Extract the [X, Y] coordinate from the center of the cell holding the provided text.  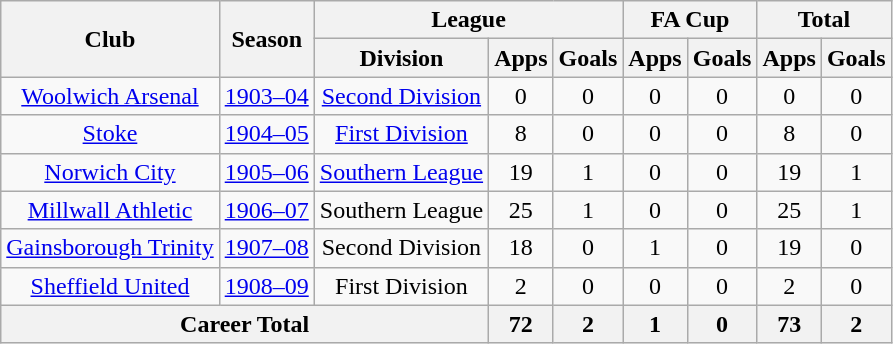
1904–05 [266, 134]
72 [521, 324]
1905–06 [266, 172]
Gainsborough Trinity [110, 248]
1903–04 [266, 96]
Season [266, 39]
FA Cup [690, 20]
1907–08 [266, 248]
Woolwich Arsenal [110, 96]
League [468, 20]
Stoke [110, 134]
1906–07 [266, 210]
73 [789, 324]
Norwich City [110, 172]
1908–09 [266, 286]
18 [521, 248]
Career Total [245, 324]
Sheffield United [110, 286]
Total [824, 20]
Club [110, 39]
Millwall Athletic [110, 210]
Division [401, 58]
